Identify which cell holds the provided text, then report its [x, y] central coordinate. 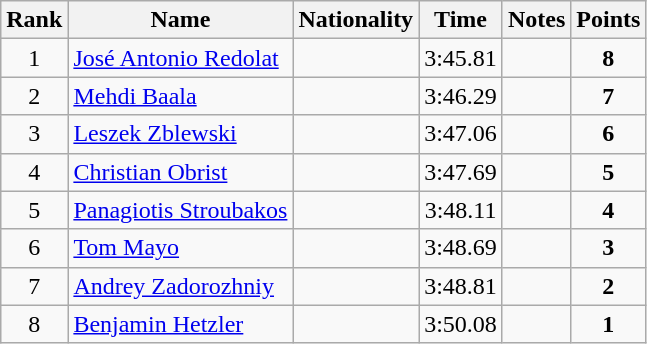
Benjamin Hetzler [180, 324]
Nationality [356, 20]
3:48.11 [461, 210]
Rank [34, 20]
Panagiotis Stroubakos [180, 210]
3:46.29 [461, 96]
3:45.81 [461, 58]
3:47.69 [461, 172]
Points [608, 20]
Time [461, 20]
Notes [536, 20]
Christian Obrist [180, 172]
Leszek Zblewski [180, 134]
José Antonio Redolat [180, 58]
Mehdi Baala [180, 96]
Name [180, 20]
3:48.81 [461, 286]
3:50.08 [461, 324]
3:47.06 [461, 134]
Andrey Zadorozhniy [180, 286]
Tom Mayo [180, 248]
3:48.69 [461, 248]
